Identify which cell holds the provided text, then report its [X, Y] central coordinate. 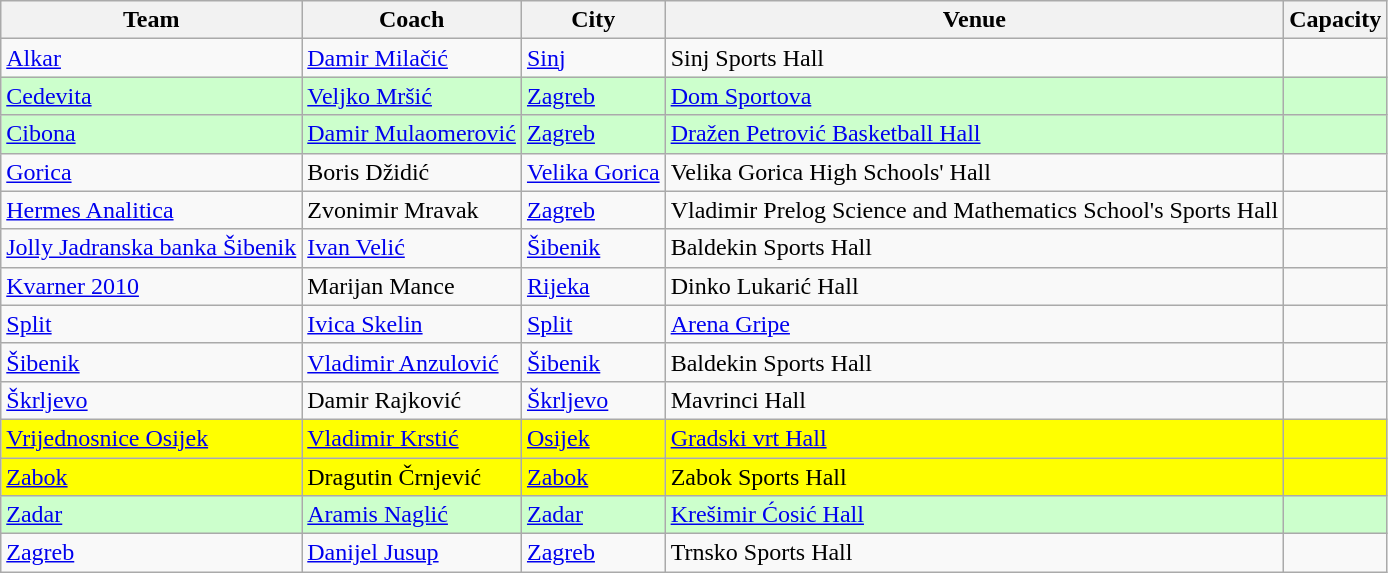
Dragutin Črnjević [412, 477]
Damir Mulaomerović [412, 134]
Arena Gripe [974, 324]
Gradski vrt Hall [974, 438]
Marijan Mance [412, 286]
Hermes Analitica [152, 210]
Damir Milačić [412, 58]
Damir Rajković [412, 400]
Boris Džidić [412, 172]
Venue [974, 20]
Kvarner 2010 [152, 286]
Dinko Lukarić Hall [974, 286]
Team [152, 20]
Mavrinci Hall [974, 400]
Velika Gorica [593, 172]
Coach [412, 20]
Osijek [593, 438]
Veljko Mršić [412, 96]
Vladimir Anzulović [412, 362]
Jolly Jadranska banka Šibenik [152, 248]
Zabok Sports Hall [974, 477]
Velika Gorica High Schools' Hall [974, 172]
City [593, 20]
Gorica [152, 172]
Cibona [152, 134]
Alkar [152, 58]
Capacity [1336, 20]
Ivan Velić [412, 248]
Cedevita [152, 96]
Sinj Sports Hall [974, 58]
Sinj [593, 58]
Danijel Jusup [412, 553]
Zvonimir Mravak [412, 210]
Vrijednosnice Osijek [152, 438]
Dražen Petrović Basketball Hall [974, 134]
Ivica Skelin [412, 324]
Krešimir Ćosić Hall [974, 515]
Vladimir Krstić [412, 438]
Vladimir Prelog Science and Mathematics School's Sports Hall [974, 210]
Dom Sportova [974, 96]
Rijeka [593, 286]
Trnsko Sports Hall [974, 553]
Aramis Naglić [412, 515]
